For the text-containing cell, return its midpoint in (X, Y) coordinate format. 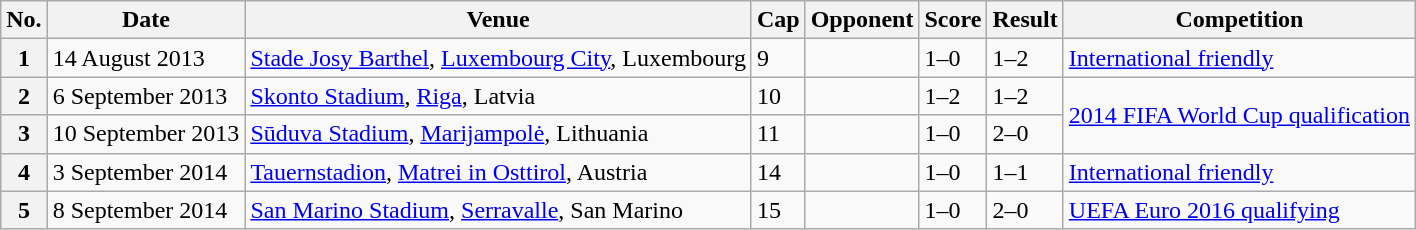
10 September 2013 (146, 134)
2014 FIFA World Cup qualification (1239, 115)
No. (24, 20)
San Marino Stadium, Serravalle, San Marino (498, 210)
4 (24, 172)
Date (146, 20)
Venue (498, 20)
15 (778, 210)
UEFA Euro 2016 qualifying (1239, 210)
Tauernstadion, Matrei in Osttirol, Austria (498, 172)
Score (953, 20)
6 September 2013 (146, 96)
14 August 2013 (146, 58)
Sūduva Stadium, Marijampolė, Lithuania (498, 134)
Skonto Stadium, Riga, Latvia (498, 96)
Opponent (862, 20)
1 (24, 58)
Competition (1239, 20)
Stade Josy Barthel, Luxembourg City, Luxembourg (498, 58)
1–1 (1025, 172)
9 (778, 58)
14 (778, 172)
3 September 2014 (146, 172)
Result (1025, 20)
3 (24, 134)
8 September 2014 (146, 210)
11 (778, 134)
5 (24, 210)
Cap (778, 20)
2 (24, 96)
10 (778, 96)
